Provide the (x, y) coordinate of the cell's center where the given text is located.  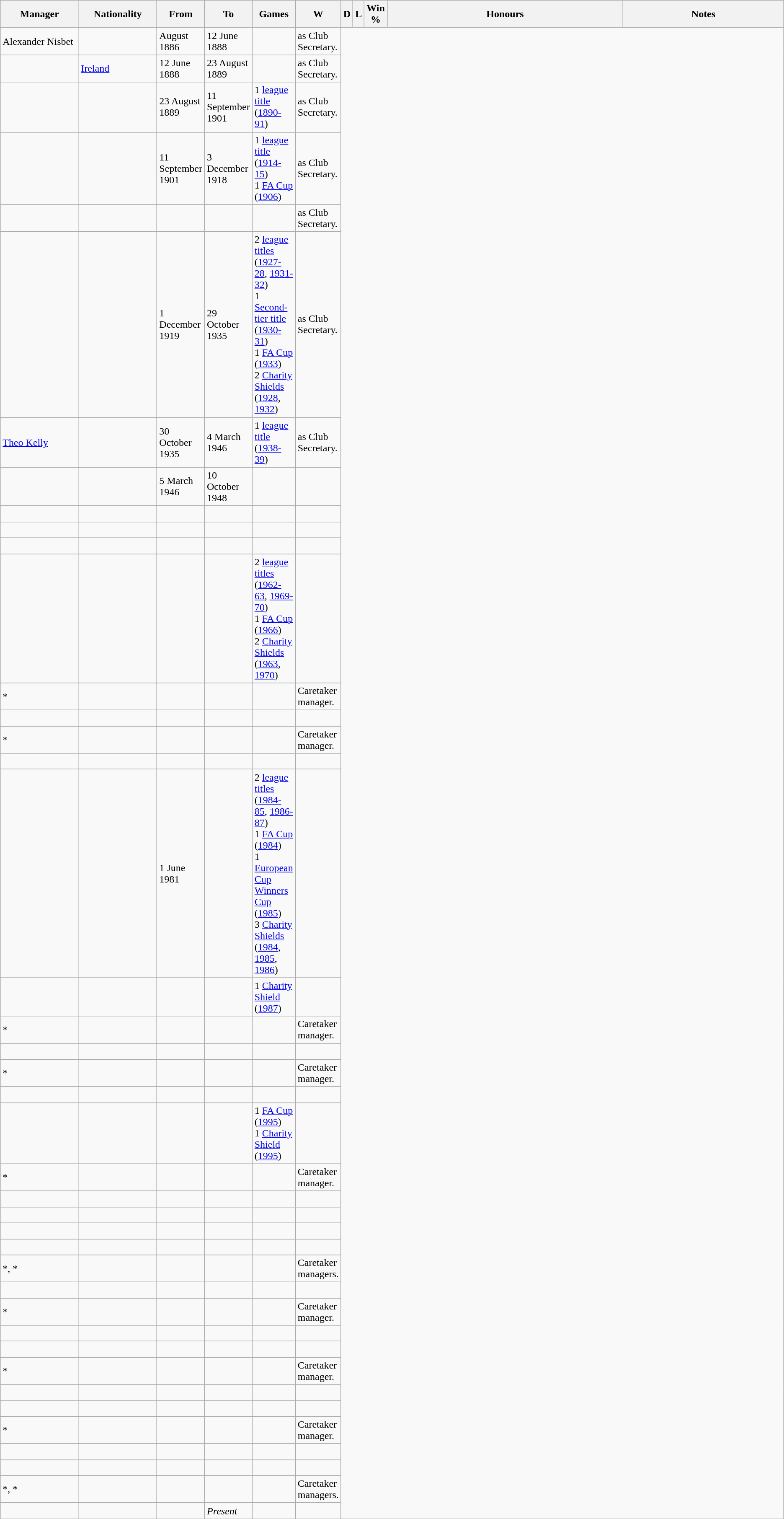
1 December 1919 (181, 324)
D (347, 14)
29 October 1935 (229, 324)
Win % (376, 14)
L (358, 14)
Manager (39, 14)
Honours (505, 14)
From (181, 14)
10 October 1948 (229, 486)
Theo Kelly (39, 443)
2 league titles (1984-85, 1986-87)1 FA Cup (1984)1 European Cup Winners Cup (1985)3 Charity Shields (1984, 1985, 1986) (274, 873)
3 December 1918 (229, 168)
2 league titles (1927-28, 1931-32)1 Second-tier title (1930-31)1 FA Cup (1933)2 Charity Shields (1928, 1932) (274, 324)
Ireland (118, 69)
Present (229, 1511)
1 league title (1890-91) (274, 107)
1 league title (1938-39) (274, 443)
Alexander Nisbet (39, 41)
Notes (704, 14)
2 league titles (1962-63, 1969-70)1 FA Cup (1966)2 Charity Shields (1963, 1970) (274, 618)
30 October 1935 (181, 443)
W (318, 14)
To (229, 14)
1 league title (1914-15)1 FA Cup (1906) (274, 168)
1 June 1981 (181, 873)
Games (274, 14)
1 Charity Shield (1987) (274, 997)
1 FA Cup (1995)1 Charity Shield (1995) (274, 1133)
August 1886 (181, 41)
Nationality (118, 14)
4 March 1946 (229, 443)
5 March 1946 (181, 486)
